Locate the cell with the specified text and output its (x, y) center coordinate. 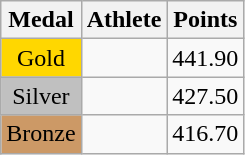
441.90 (206, 58)
Bronze (41, 134)
Athlete (124, 20)
Silver (41, 96)
Gold (41, 58)
427.50 (206, 96)
416.70 (206, 134)
Medal (41, 20)
Points (206, 20)
